Return [x, y] of the center of cell containing provided text 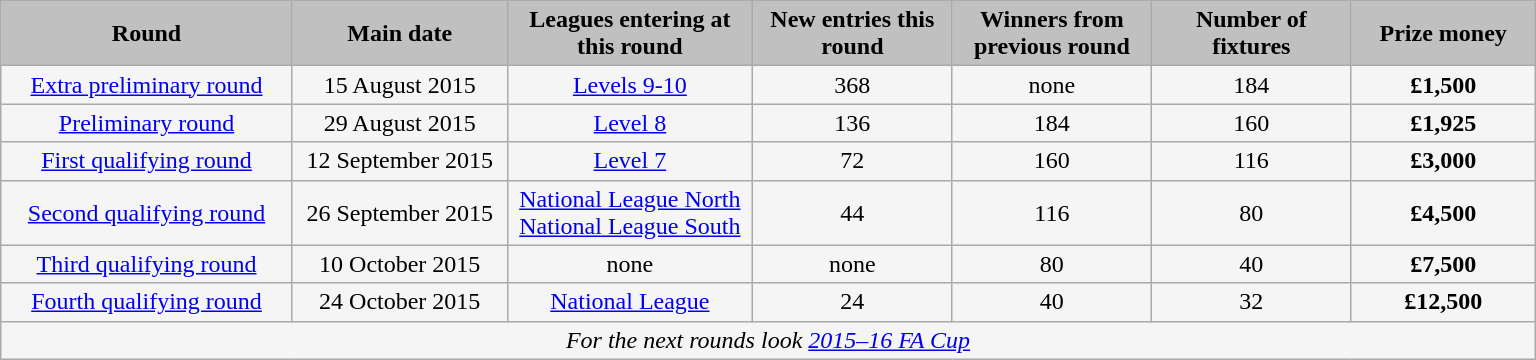
£4,500 [1443, 212]
24 October 2015 [400, 302]
Winners from previous round [1052, 34]
New entries this round [852, 34]
Main date [400, 34]
15 August 2015 [400, 85]
Fourth qualifying round [147, 302]
Preliminary round [147, 123]
Third qualifying round [147, 264]
For the next rounds look 2015–16 FA Cup [768, 340]
368 [852, 85]
Second qualifying round [147, 212]
£3,000 [1443, 161]
Prize money [1443, 34]
12 September 2015 [400, 161]
26 September 2015 [400, 212]
£7,500 [1443, 264]
44 [852, 212]
£1,500 [1443, 85]
Level 7 [630, 161]
Round [147, 34]
Level 8 [630, 123]
24 [852, 302]
32 [1252, 302]
National League NorthNational League South [630, 212]
Extra preliminary round [147, 85]
136 [852, 123]
10 October 2015 [400, 264]
72 [852, 161]
National League [630, 302]
Leagues entering at this round [630, 34]
£12,500 [1443, 302]
Number of fixtures [1252, 34]
First qualifying round [147, 161]
Levels 9-10 [630, 85]
29 August 2015 [400, 123]
£1,925 [1443, 123]
